From the cell containing the given text, extract its center point as (X, Y) coordinate. 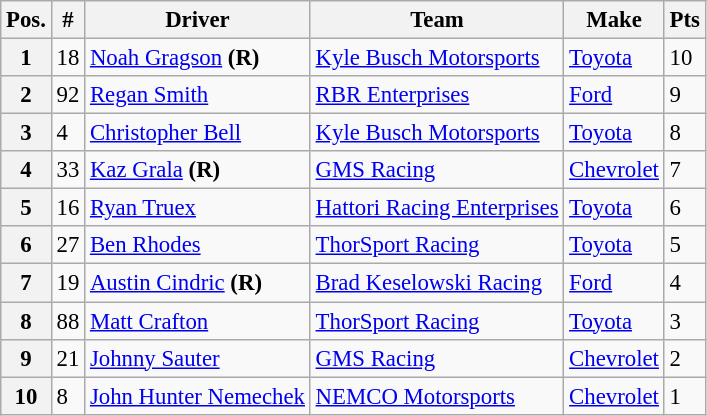
Austin Cindric (R) (198, 283)
Christopher Bell (198, 133)
92 (68, 95)
Pts (684, 20)
Team (437, 20)
Hattori Racing Enterprises (437, 208)
# (68, 20)
John Hunter Nemechek (198, 396)
33 (68, 170)
21 (68, 358)
16 (68, 208)
Johnny Sauter (198, 358)
19 (68, 283)
Brad Keselowski Racing (437, 283)
RBR Enterprises (437, 95)
Pos. (26, 20)
Noah Gragson (R) (198, 58)
Matt Crafton (198, 321)
Kaz Grala (R) (198, 170)
Ben Rhodes (198, 245)
27 (68, 245)
Make (614, 20)
18 (68, 58)
Ryan Truex (198, 208)
NEMCO Motorsports (437, 396)
88 (68, 321)
Regan Smith (198, 95)
Driver (198, 20)
